Determine the [X, Y] coordinate at the center of the cell enclosing the given text.  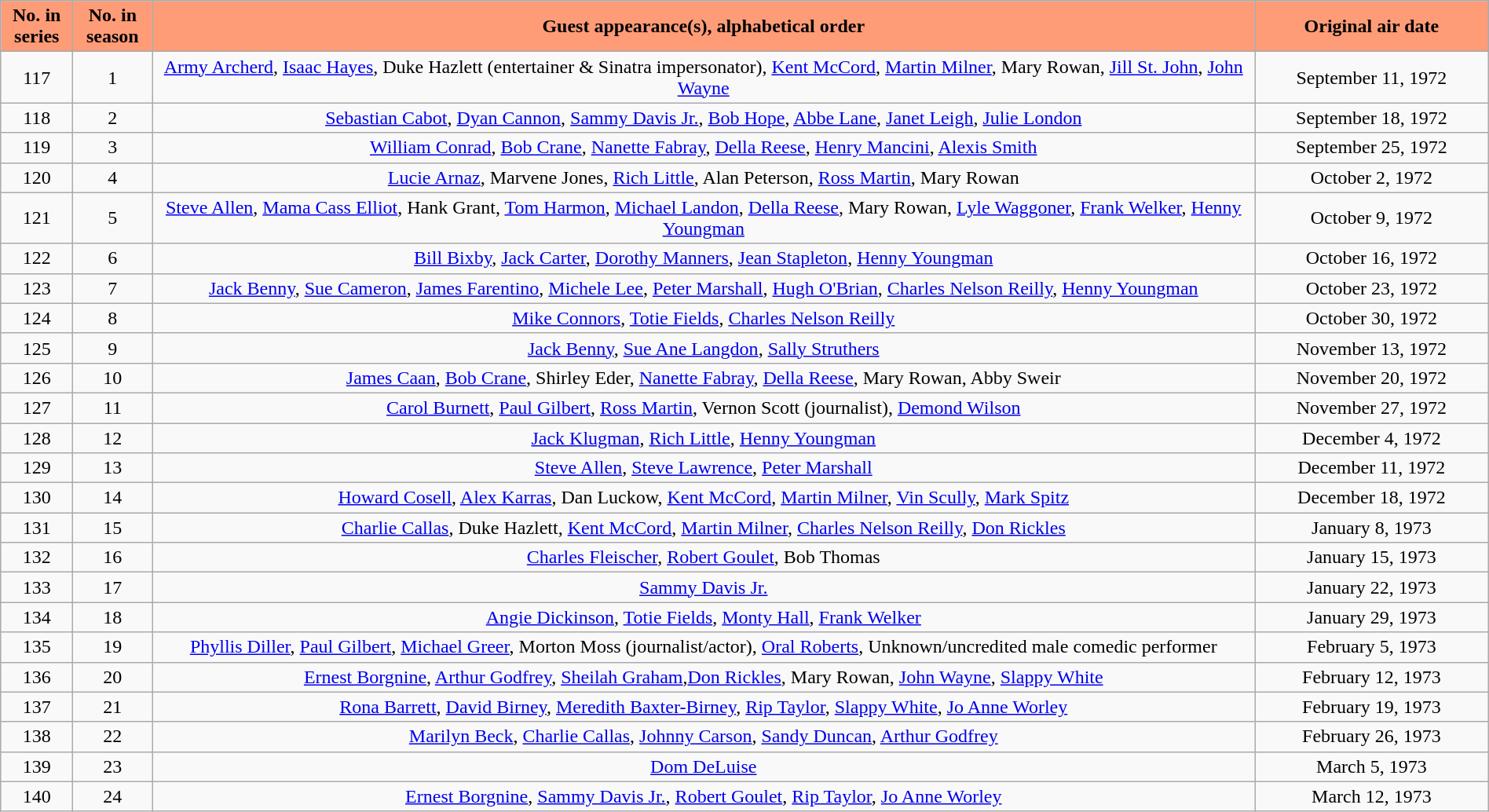
129 [37, 468]
10 [113, 378]
October 9, 1972 [1372, 218]
128 [37, 437]
134 [37, 617]
Jack Benny, Sue Ane Langdon, Sally Struthers [704, 348]
Guest appearance(s), alphabetical order [704, 27]
24 [113, 796]
5 [113, 218]
7 [113, 288]
120 [37, 177]
Steve Allen, Mama Cass Elliot, Hank Grant, Tom Harmon, Michael Landon, Della Reese, Mary Rowan, Lyle Waggoner, Frank Welker, Henny Youngman [704, 218]
January 15, 1973 [1372, 558]
16 [113, 558]
Howard Cosell, Alex Karras, Dan Luckow, Kent McCord, Martin Milner, Vin Scully, Mark Spitz [704, 498]
22 [113, 737]
December 4, 1972 [1372, 437]
118 [37, 118]
February 12, 1973 [1372, 677]
October 23, 1972 [1372, 288]
119 [37, 148]
17 [113, 587]
February 5, 1973 [1372, 647]
121 [37, 218]
135 [37, 647]
Phyllis Diller, Paul Gilbert, Michael Greer, Morton Moss (journalist/actor), Oral Roberts, Unknown/uncredited male comedic performer [704, 647]
February 26, 1973 [1372, 737]
Ernest Borgnine, Arthur Godfrey, Sheilah Graham,Don Rickles, Mary Rowan, John Wayne, Slappy White [704, 677]
13 [113, 468]
Original air date [1372, 27]
September 11, 1972 [1372, 77]
James Caan, Bob Crane, Shirley Eder, Nanette Fabray, Della Reese, Mary Rowan, Abby Sweir [704, 378]
122 [37, 258]
137 [37, 707]
Army Archerd, Isaac Hayes, Duke Hazlett (entertainer & Sinatra impersonator), Kent McCord, Martin Milner, Mary Rowan, Jill St. John, John Wayne [704, 77]
19 [113, 647]
126 [37, 378]
3 [113, 148]
September 18, 1972 [1372, 118]
2 [113, 118]
132 [37, 558]
No. inseries [37, 27]
Dom DeLuise [704, 766]
6 [113, 258]
138 [37, 737]
Sebastian Cabot, Dyan Cannon, Sammy Davis Jr., Bob Hope, Abbe Lane, Janet Leigh, Julie London [704, 118]
Jack Benny, Sue Cameron, James Farentino, Michele Lee, Peter Marshall, Hugh O'Brian, Charles Nelson Reilly, Henny Youngman [704, 288]
15 [113, 528]
Carol Burnett, Paul Gilbert, Ross Martin, Vernon Scott (journalist), Demond Wilson [704, 408]
14 [113, 498]
Rona Barrett, David Birney, Meredith Baxter-Birney, Rip Taylor, Slappy White, Jo Anne Worley [704, 707]
December 18, 1972 [1372, 498]
Bill Bixby, Jack Carter, Dorothy Manners, Jean Stapleton, Henny Youngman [704, 258]
No. inseason [113, 27]
Jack Klugman, Rich Little, Henny Youngman [704, 437]
March 12, 1973 [1372, 796]
March 5, 1973 [1372, 766]
December 11, 1972 [1372, 468]
October 30, 1972 [1372, 318]
9 [113, 348]
Charlie Callas, Duke Hazlett, Kent McCord, Martin Milner, Charles Nelson Reilly, Don Rickles [704, 528]
January 29, 1973 [1372, 617]
Mike Connors, Totie Fields, Charles Nelson Reilly [704, 318]
Ernest Borgnine, Sammy Davis Jr., Robert Goulet, Rip Taylor, Jo Anne Worley [704, 796]
140 [37, 796]
Marilyn Beck, Charlie Callas, Johnny Carson, Sandy Duncan, Arthur Godfrey [704, 737]
117 [37, 77]
127 [37, 408]
October 2, 1972 [1372, 177]
23 [113, 766]
William Conrad, Bob Crane, Nanette Fabray, Della Reese, Henry Mancini, Alexis Smith [704, 148]
1 [113, 77]
139 [37, 766]
12 [113, 437]
11 [113, 408]
133 [37, 587]
130 [37, 498]
8 [113, 318]
January 8, 1973 [1372, 528]
18 [113, 617]
4 [113, 177]
20 [113, 677]
February 19, 1973 [1372, 707]
123 [37, 288]
125 [37, 348]
Angie Dickinson, Totie Fields, Monty Hall, Frank Welker [704, 617]
Steve Allen, Steve Lawrence, Peter Marshall [704, 468]
September 25, 1972 [1372, 148]
January 22, 1973 [1372, 587]
131 [37, 528]
Lucie Arnaz, Marvene Jones, Rich Little, Alan Peterson, Ross Martin, Mary Rowan [704, 177]
November 27, 1972 [1372, 408]
November 20, 1972 [1372, 378]
Sammy Davis Jr. [704, 587]
21 [113, 707]
136 [37, 677]
November 13, 1972 [1372, 348]
October 16, 1972 [1372, 258]
Charles Fleischer, Robert Goulet, Bob Thomas [704, 558]
124 [37, 318]
